Scan for the cell matching the given text and deliver its (x, y) coordinate at center. 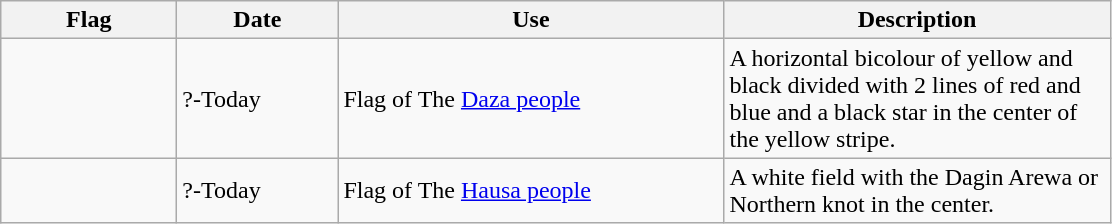
Flag of The Daza people (531, 98)
Description (917, 20)
Flag of The Hausa people (531, 190)
Flag (89, 20)
A horizontal bicolour of yellow and black divided with 2 lines of red and blue and a black star in the center of the yellow stripe. (917, 98)
A white field with the Dagin Arewa or Northern knot in the center. (917, 190)
Use (531, 20)
Date (258, 20)
